Find where the given text appears and provide that cell's center as (X, Y) coordinate. 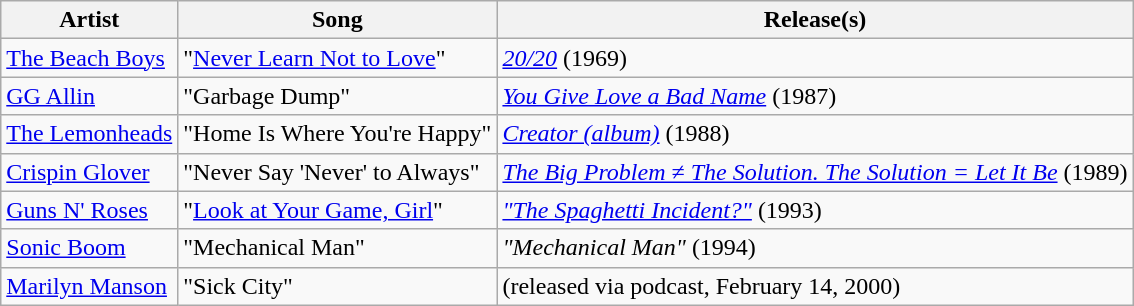
Sonic Boom (90, 248)
You Give Love a Bad Name (1987) (815, 96)
Release(s) (815, 20)
(released via podcast, February 14, 2000) (815, 286)
Guns N' Roses (90, 210)
"Never Say 'Never' to Always" (338, 172)
"Mechanical Man" (338, 248)
20/20 (1969) (815, 58)
GG Allin (90, 96)
"Mechanical Man" (1994) (815, 248)
The Big Problem ≠ The Solution. The Solution = Let It Be (1989) (815, 172)
Crispin Glover (90, 172)
"Garbage Dump" (338, 96)
The Lemonheads (90, 134)
"Look at Your Game, Girl" (338, 210)
Artist (90, 20)
"Never Learn Not to Love" (338, 58)
"Sick City" (338, 286)
"The Spaghetti Incident?" (1993) (815, 210)
"Home Is Where You're Happy" (338, 134)
Marilyn Manson (90, 286)
Song (338, 20)
The Beach Boys (90, 58)
Creator (album) (1988) (815, 134)
